Provide the (X, Y) coordinate of the cell's center where the given text is located.  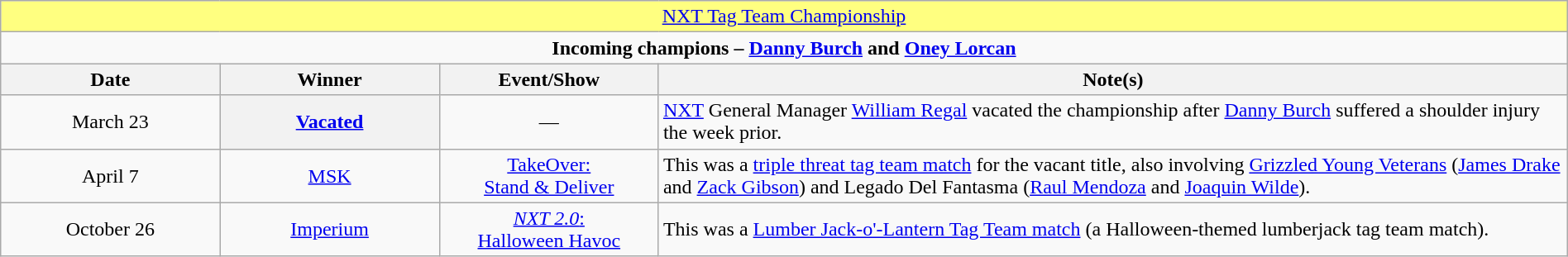
March 23 (111, 122)
Winner (329, 79)
April 7 (111, 175)
Date (111, 79)
NXT Tag Team Championship (784, 17)
This was a Lumber Jack-o'-Lantern Tag Team match (a Halloween-themed lumberjack tag team match). (1113, 230)
Imperium (329, 230)
MSK (329, 175)
TakeOver:Stand & Deliver (549, 175)
Note(s) (1113, 79)
NXT General Manager William Regal vacated the championship after Danny Burch suffered a shoulder injury the week prior. (1113, 122)
Vacated (329, 122)
October 26 (111, 230)
Event/Show (549, 79)
Incoming champions – Danny Burch and Oney Lorcan (784, 48)
NXT 2.0:Halloween Havoc (549, 230)
— (549, 122)
